Find where the given text appears and provide that cell's center as [X, Y] coordinate. 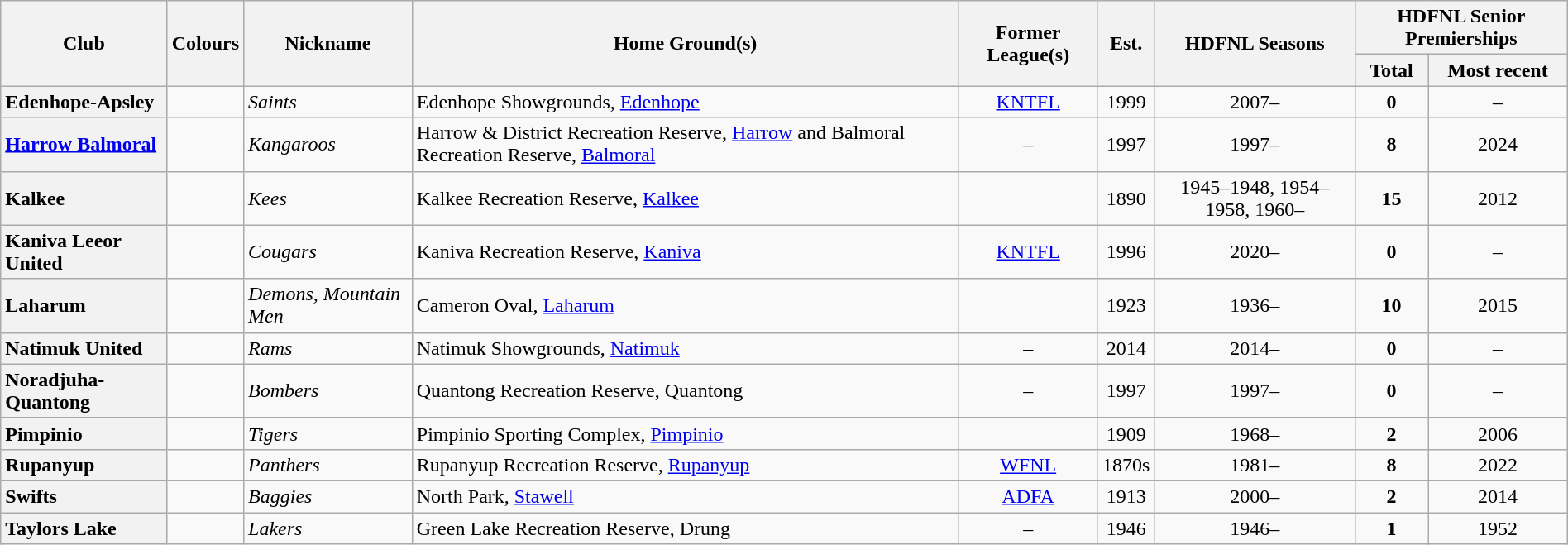
1 [1391, 528]
Lakers [328, 528]
Swifts [84, 496]
Home Ground(s) [685, 43]
Cougars [328, 251]
Kangaroos [328, 144]
Noradjuha-Quantong [84, 390]
Natimuk United [84, 348]
Total [1391, 70]
1999 [1126, 102]
1936– [1255, 306]
2015 [1499, 306]
Kaniva Recreation Reserve, Kaniva [685, 251]
Est. [1126, 43]
Quantong Recreation Reserve, Quantong [685, 390]
Club [84, 43]
Baggies [328, 496]
1890 [1126, 198]
2007– [1255, 102]
HDFNL Seasons [1255, 43]
2000– [1255, 496]
10 [1391, 306]
Pimpinio [84, 433]
1946– [1255, 528]
Pimpinio Sporting Complex, Pimpinio [685, 433]
Natimuk Showgrounds, Natimuk [685, 348]
1946 [1126, 528]
1981– [1255, 465]
1909 [1126, 433]
2022 [1499, 465]
Colours [205, 43]
1870s [1126, 465]
2006 [1499, 433]
Tigers [328, 433]
HDFNL Senior Premierships [1460, 28]
Laharum [84, 306]
Rams [328, 348]
Edenhope-Apsley [84, 102]
Most recent [1499, 70]
North Park, Stawell [685, 496]
Kaniva Leeor United [84, 251]
Bombers [328, 390]
Harrow Balmoral [84, 144]
Taylors Lake [84, 528]
1968– [1255, 433]
Demons, Mountain Men [328, 306]
Edenhope Showgrounds, Edenhope [685, 102]
1913 [1126, 496]
ADFA [1029, 496]
Cameron Oval, Laharum [685, 306]
Rupanyup Recreation Reserve, Rupanyup [685, 465]
2014– [1255, 348]
Nickname [328, 43]
WFNL [1029, 465]
Green Lake Recreation Reserve, Drung [685, 528]
Former League(s) [1029, 43]
2020– [1255, 251]
1996 [1126, 251]
2024 [1499, 144]
Kalkee Recreation Reserve, Kalkee [685, 198]
Rupanyup [84, 465]
15 [1391, 198]
1945–1948, 1954–1958, 1960– [1255, 198]
1923 [1126, 306]
2012 [1499, 198]
Kalkee [84, 198]
Saints [328, 102]
Harrow & District Recreation Reserve, Harrow and Balmoral Recreation Reserve, Balmoral [685, 144]
Panthers [328, 465]
1952 [1499, 528]
Kees [328, 198]
